Output the [x, y] coordinate of the center of the cell containing the given text.  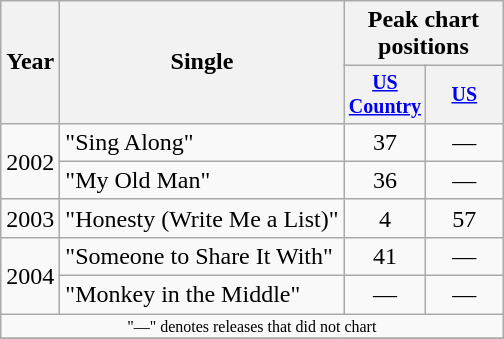
"Sing Along" [202, 142]
US [464, 94]
"My Old Man" [202, 180]
2003 [30, 218]
Single [202, 62]
37 [385, 142]
Year [30, 62]
"Someone to Share It With" [202, 256]
57 [464, 218]
41 [385, 256]
4 [385, 218]
"Honesty (Write Me a List)" [202, 218]
Peak chartpositions [424, 34]
"Monkey in the Middle" [202, 295]
36 [385, 180]
US Country [385, 94]
"—" denotes releases that did not chart [252, 326]
2004 [30, 275]
2002 [30, 161]
